Extract the (X, Y) coordinate from the center of the cell holding the provided text.  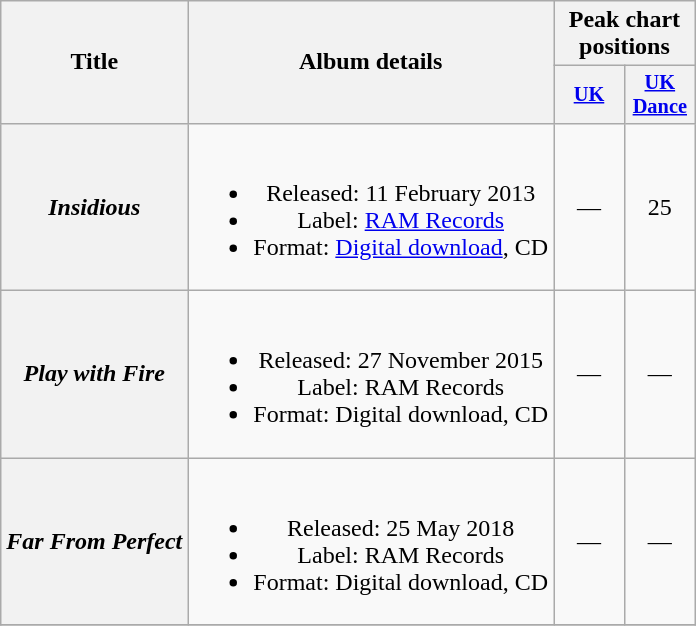
Play with Fire (94, 374)
UK Dance (660, 95)
Insidious (94, 206)
Album details (371, 62)
UK (590, 95)
Title (94, 62)
Released: 25 May 2018Label: RAM RecordsFormat: Digital download, CD (371, 542)
Peak chart positions (625, 34)
Released: 11 February 2013Label: RAM RecordsFormat: Digital download, CD (371, 206)
25 (660, 206)
Far From Perfect (94, 542)
Released: 27 November 2015Label: RAM RecordsFormat: Digital download, CD (371, 374)
